Identify which cell holds the provided text, then report its (x, y) central coordinate. 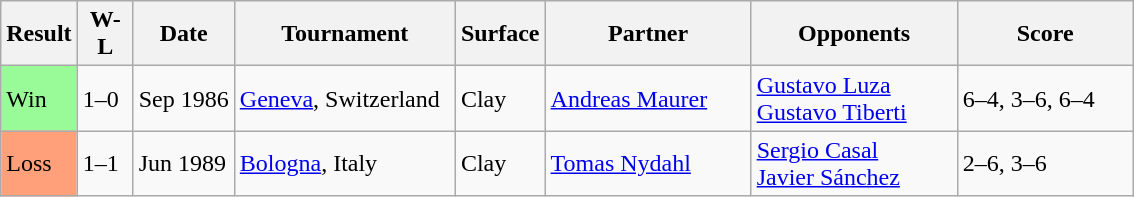
6–4, 3–6, 6–4 (1045, 98)
Score (1045, 34)
Tournament (344, 34)
Partner (648, 34)
Win (39, 98)
Surface (500, 34)
Tomas Nydahl (648, 164)
Sergio Casal Javier Sánchez (854, 164)
Loss (39, 164)
Bologna, Italy (344, 164)
1–1 (105, 164)
Date (184, 34)
Result (39, 34)
Geneva, Switzerland (344, 98)
Andreas Maurer (648, 98)
Gustavo Luza Gustavo Tiberti (854, 98)
2–6, 3–6 (1045, 164)
1–0 (105, 98)
Sep 1986 (184, 98)
Opponents (854, 34)
W-L (105, 34)
Jun 1989 (184, 164)
